Extract the [X, Y] coordinate from the center of the cell holding the provided text.  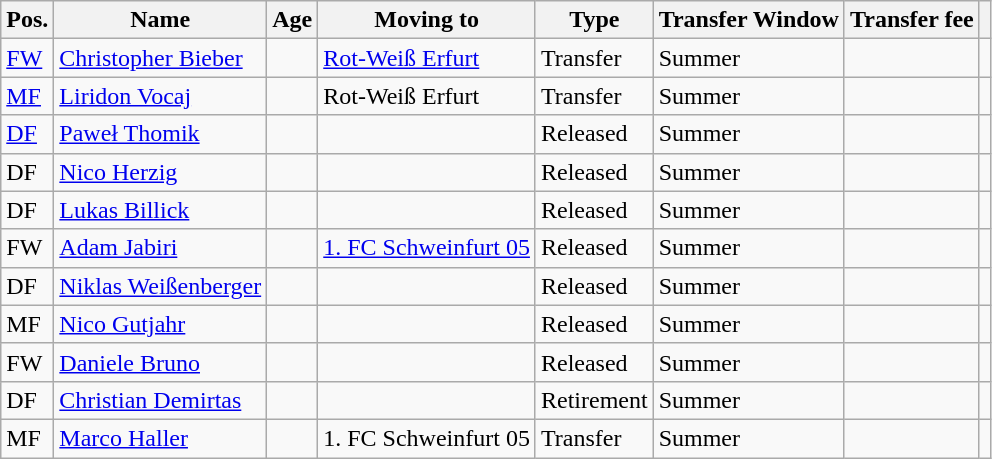
Moving to [427, 20]
Name [160, 20]
Christopher Bieber [160, 58]
Retirement [594, 400]
Type [594, 20]
Pos. [28, 20]
Liridon Vocaj [160, 96]
Adam Jabiri [160, 248]
Marco Haller [160, 438]
Christian Demirtas [160, 400]
Transfer Window [748, 20]
Niklas Weißenberger [160, 286]
Paweł Thomik [160, 134]
Nico Gutjahr [160, 324]
Lukas Billick [160, 210]
Daniele Bruno [160, 362]
Nico Herzig [160, 172]
Age [292, 20]
Transfer fee [912, 20]
